Find where the given text appears and provide that cell's center as (X, Y) coordinate. 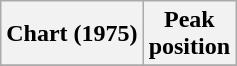
Peakposition (189, 34)
Chart (1975) (72, 34)
